Return the (X, Y) coordinate for the center point of the cell that contains the specified text.  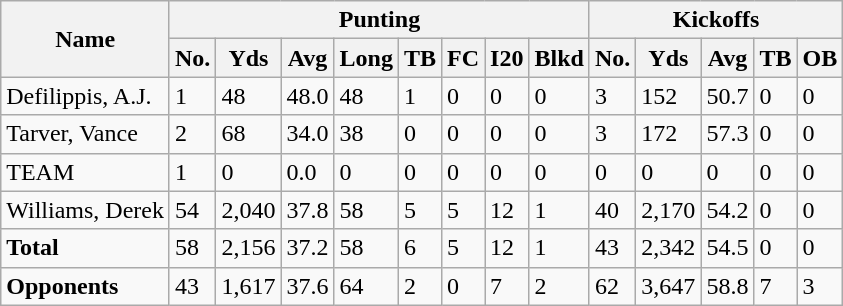
I20 (507, 58)
37.6 (308, 286)
54.2 (728, 210)
Tarver, Vance (86, 134)
57.3 (728, 134)
FC (464, 58)
2,040 (248, 210)
50.7 (728, 96)
Total (86, 248)
Punting (379, 20)
37.8 (308, 210)
Defilippis, A.J. (86, 96)
54.5 (728, 248)
3,647 (668, 286)
62 (612, 286)
172 (668, 134)
Opponents (86, 286)
Kickoffs (716, 20)
152 (668, 96)
2,170 (668, 210)
54 (192, 210)
37.2 (308, 248)
OB (820, 58)
Blkd (559, 58)
68 (248, 134)
Williams, Derek (86, 210)
1,617 (248, 286)
38 (366, 134)
58.8 (728, 286)
0.0 (308, 172)
40 (612, 210)
TEAM (86, 172)
64 (366, 286)
6 (420, 248)
34.0 (308, 134)
Long (366, 58)
Name (86, 39)
2,156 (248, 248)
2,342 (668, 248)
48.0 (308, 96)
